Capture the cell that displays the provided text and extract its (x, y) central coordinate. 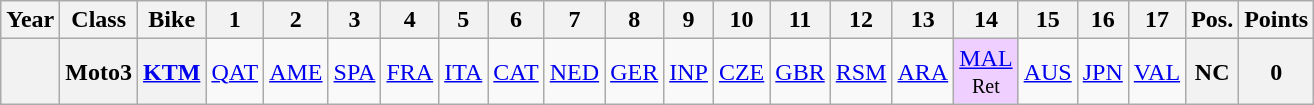
Year (30, 20)
7 (574, 20)
5 (464, 20)
17 (1156, 20)
INP (689, 72)
9 (689, 20)
JPN (1102, 72)
16 (1102, 20)
6 (516, 20)
Bike (172, 20)
Pos. (1212, 20)
NED (574, 72)
FRA (410, 72)
KTM (172, 72)
11 (800, 20)
GER (634, 72)
AME (296, 72)
RSM (861, 72)
SPA (354, 72)
CAT (516, 72)
VAL (1156, 72)
1 (235, 20)
12 (861, 20)
10 (741, 20)
15 (1048, 20)
Moto3 (99, 72)
CZE (741, 72)
MALRet (986, 72)
GBR (800, 72)
2 (296, 20)
ITA (464, 72)
Points (1276, 20)
QAT (235, 72)
3 (354, 20)
0 (1276, 72)
Class (99, 20)
ARA (923, 72)
NC (1212, 72)
AUS (1048, 72)
14 (986, 20)
13 (923, 20)
8 (634, 20)
4 (410, 20)
